Locate the cell with the specified text and output its (X, Y) center coordinate. 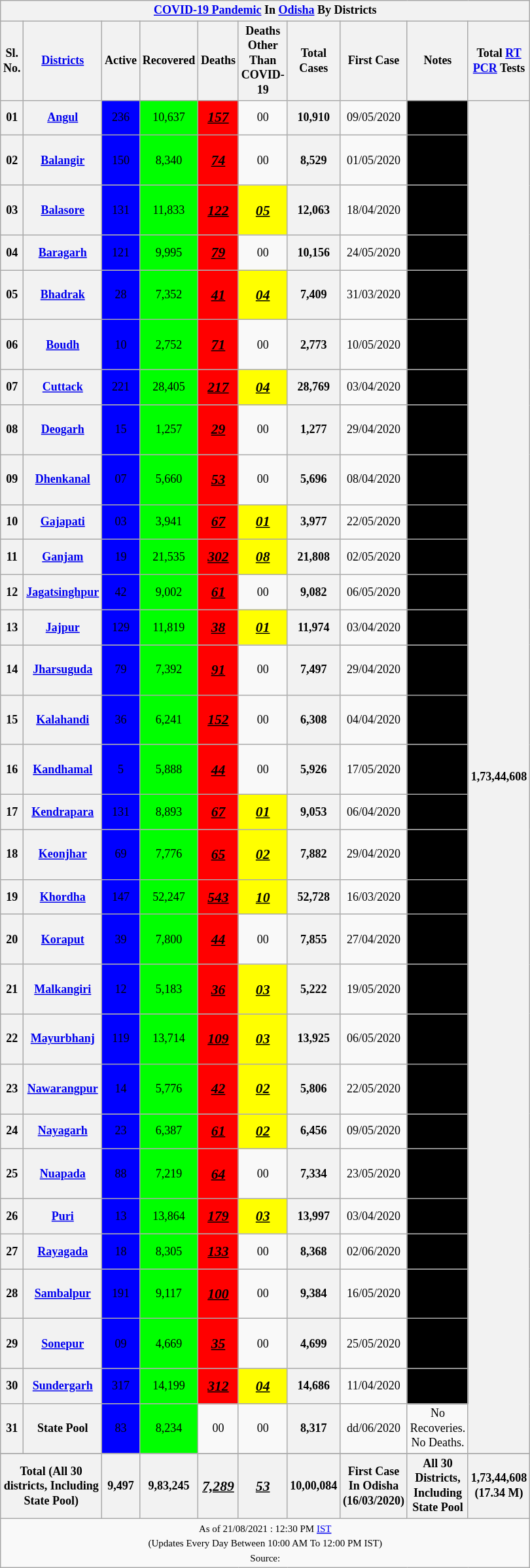
41 (219, 295)
133 (219, 1251)
7,882 (314, 854)
7,392 (169, 670)
9,995 (169, 253)
Ganjam (63, 557)
22 (12, 1039)
Cuttack (63, 387)
12,063 (314, 210)
13,925 (314, 1039)
21,535 (169, 557)
13,864 (169, 1216)
Balasore (63, 210)
337th Death in Odisha. (437, 160)
7,776 (169, 854)
31/03/2020 (374, 295)
11/04/2020 (374, 1386)
12th Death In Odisha. (437, 1216)
24 (12, 1132)
Districts (63, 60)
223rd Death In Odisha. (437, 854)
06/04/2020 (374, 812)
11,833 (169, 210)
5,806 (314, 1089)
04/04/2020 (374, 720)
91 (219, 670)
4,699 (314, 1344)
25/05/2020 (374, 1344)
52,247 (169, 897)
Baragarh (63, 253)
5,660 (169, 479)
946th Death in Odisha. (437, 430)
7,855 (314, 939)
69 (121, 854)
65 (219, 854)
3,977 (314, 522)
91st Death in Odisha. (437, 1132)
157 (219, 118)
312 (219, 1386)
197th Death in Odisha. (437, 720)
45th Death In Odisha. (437, 1251)
4,669 (169, 1344)
Deogarh (63, 430)
3rd Death in Odisha. (437, 557)
Notes (437, 60)
02/05/2020 (374, 557)
5,183 (169, 989)
71 (219, 345)
5,696 (314, 479)
28,405 (169, 387)
38 (219, 627)
Angul (63, 118)
11,819 (169, 627)
Malkangiri (63, 989)
129 (121, 627)
First Case In Odisha(16/03/2020) (374, 1486)
10,00,084 (314, 1486)
8,340 (169, 160)
263rd Death In Odisha. (437, 939)
6,387 (169, 1132)
217 (219, 387)
8,368 (314, 1251)
18/04/2020 (374, 210)
As of 21/08/2021 : 12:30 PM IST(Updates Every Day Between 10:00 AM To 12:00 PM IST)Source: (266, 1543)
Total RT PCR Tests (499, 60)
1,257 (169, 430)
7,800 (169, 939)
221 (121, 387)
302 (219, 557)
7,334 (314, 1174)
Recovered (169, 60)
5,776 (169, 1089)
638th Death in Odisha. (437, 345)
5 (121, 769)
Kendrapara (63, 812)
7,289 (219, 1486)
08/04/2020 (374, 479)
7,352 (169, 295)
16/03/2020 (374, 897)
Khordha (63, 897)
109 (219, 1039)
Jajpur (63, 627)
150 (121, 160)
Boudh (63, 345)
147th Death In Odisha. (437, 989)
11,974 (314, 627)
21,808 (314, 557)
1,73,44,608 (499, 777)
119 (121, 1039)
Gajapati (63, 522)
121 (121, 253)
24/05/2020 (374, 253)
5,926 (314, 769)
14,686 (314, 1386)
240th Death in Odisha. (437, 479)
Kalahandi (63, 720)
5th Death in Odisha. (437, 387)
52nd Death in Odisha. (437, 295)
9,117 (169, 1294)
Total Cases (314, 60)
Mayurbhanj (63, 1039)
9,497 (121, 1486)
52,728 (314, 897)
7,409 (314, 295)
9,082 (314, 592)
6,308 (314, 720)
7,497 (314, 670)
100 (219, 1294)
13,997 (314, 1216)
8,317 (314, 1429)
Rayagada (63, 1251)
1,73,44,608(17.34 M) (499, 1486)
20 (12, 939)
Bhadrak (63, 295)
147 (121, 897)
Koraput (63, 939)
01/05/2020 (374, 160)
6,456 (314, 1132)
108th Death in Odisha. (437, 769)
2,752 (169, 345)
Deaths Other Than COVID-19 (263, 60)
74 (219, 160)
38th Death in Odisha. (437, 627)
191 (121, 1294)
30 (12, 1386)
9,002 (169, 592)
83 (121, 1429)
9,053 (314, 812)
31 (12, 1429)
Total (All 30 districts, Including State Pool) (51, 1486)
11 (12, 557)
State Pool (63, 1429)
227th Death in Odisha. (437, 1089)
23/05/2020 (374, 1174)
122 (219, 210)
88 (121, 1174)
02/06/2020 (374, 1251)
27 (12, 1251)
10,910 (314, 118)
27th Death in Odisha. (437, 118)
16 (12, 769)
25 (12, 1174)
26 (12, 1216)
8,893 (169, 812)
Jharsuguda (63, 670)
152 (219, 720)
Nayagarh (63, 1132)
Sl. No. (12, 60)
5,222 (314, 989)
Nuapada (63, 1174)
Jagatsinghpur (63, 592)
8,234 (169, 1429)
43rd Death In Odisha. (437, 812)
Sundergarh (63, 1386)
Active (121, 60)
9,83,245 (169, 1486)
64 (219, 1174)
36th Death In Odisha. (437, 1386)
13,714 (169, 1039)
35th Death In Odisha. (437, 522)
Deaths (219, 60)
16/05/2020 (374, 1294)
8,529 (314, 160)
21 (12, 989)
136th Death in Odisha. (437, 670)
Dhenkanal (63, 479)
343rd Death In Odisha. (437, 1344)
734th Death In Odisha. (437, 1174)
1st Death In Odisha. (437, 897)
543 (219, 897)
19/05/2020 (374, 989)
First Case (374, 60)
14th Death in Odisha. (437, 253)
35 (219, 1344)
17/05/2020 (374, 769)
All 30 Districts, Including State Pool (437, 1486)
6,241 (169, 720)
10,637 (169, 118)
317 (121, 1386)
88th Death in Odisha. (437, 592)
5,888 (169, 769)
dd/06/2020 (374, 1429)
2,773 (314, 345)
236 (121, 118)
10/05/2020 (374, 345)
133th Death in Odisha. (437, 210)
Balangir (63, 160)
No Recoveries. No Deaths. (437, 1429)
27/04/2020 (374, 939)
06 (12, 345)
14,199 (169, 1386)
Sambalpur (63, 1294)
Keonjhar (63, 854)
3,941 (169, 522)
9,384 (314, 1294)
10,156 (314, 253)
28,769 (314, 387)
Sonepur (63, 1344)
7,219 (169, 1174)
179 (219, 1216)
Kandhamal (63, 769)
Puri (63, 1216)
1,277 (314, 430)
8,305 (169, 1251)
COVID-19 Pandemic In Odisha By Districts (266, 10)
Nawarangpur (63, 1089)
160th Death In Odisha. (437, 1294)
17 (12, 812)
39 (121, 939)
236th Death in Odisha. (437, 1039)
